For the text-containing cell, return its midpoint in (x, y) coordinate format. 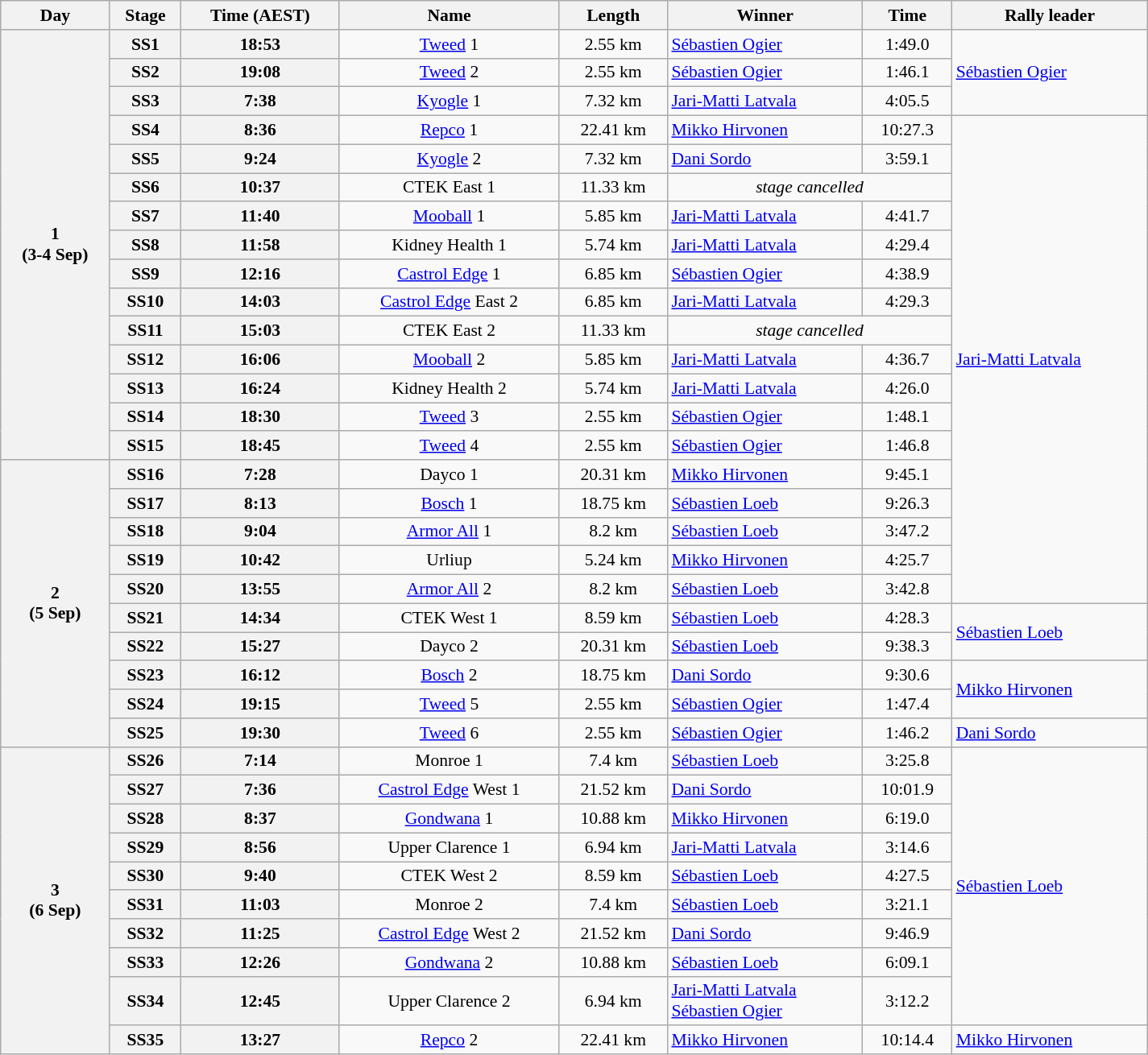
7:36 (260, 790)
18:53 (260, 44)
15:27 (260, 647)
12:16 (260, 274)
10:42 (260, 561)
SS7 (145, 217)
SS2 (145, 72)
SS5 (145, 159)
3:12.2 (907, 1000)
10:14.4 (907, 1041)
SS3 (145, 101)
7:38 (260, 101)
19:08 (260, 72)
9:26.3 (907, 503)
11:25 (260, 933)
SS6 (145, 188)
Kidney Health 1 (450, 245)
Repco 1 (450, 130)
SS21 (145, 618)
1(3-4 Sep) (55, 245)
Monroe 2 (450, 905)
10:01.9 (907, 790)
Kyogle 2 (450, 159)
Stage (145, 15)
Kyogle 1 (450, 101)
Tweed 5 (450, 704)
8:56 (260, 847)
18:45 (260, 446)
10:27.3 (907, 130)
Tweed 3 (450, 417)
3:14.6 (907, 847)
9:46.9 (907, 933)
16:06 (260, 360)
SS16 (145, 474)
SS8 (145, 245)
Winner (765, 15)
1:46.8 (907, 446)
8:37 (260, 819)
9:38.3 (907, 647)
4:27.5 (907, 876)
5.24 km (613, 561)
7:28 (260, 474)
4:29.4 (907, 245)
9:04 (260, 532)
CTEK West 1 (450, 618)
3(6 Sep) (55, 900)
SS25 (145, 733)
6:09.1 (907, 962)
19:30 (260, 733)
SS24 (145, 704)
7:14 (260, 761)
1:46.2 (907, 733)
Gondwana 2 (450, 962)
SS22 (145, 647)
SS1 (145, 44)
1:47.4 (907, 704)
9:30.6 (907, 676)
SS26 (145, 761)
3:42.8 (907, 590)
3:47.2 (907, 532)
Dayco 1 (450, 474)
Armor All 1 (450, 532)
SS33 (145, 962)
SS4 (145, 130)
Name (450, 15)
Repco 2 (450, 1041)
SS28 (145, 819)
9:45.1 (907, 474)
19:15 (260, 704)
Tweed 2 (450, 72)
SS35 (145, 1041)
CTEK East 2 (450, 331)
11:03 (260, 905)
4:26.0 (907, 388)
4:36.7 (907, 360)
8:36 (260, 130)
Upper Clarence 1 (450, 847)
3:21.1 (907, 905)
1:48.1 (907, 417)
SS19 (145, 561)
14:03 (260, 302)
4:38.9 (907, 274)
SS27 (145, 790)
SS29 (145, 847)
Tweed 1 (450, 44)
11:58 (260, 245)
Tweed 4 (450, 446)
4:28.3 (907, 618)
Mooball 1 (450, 217)
4:41.7 (907, 217)
Bosch 1 (450, 503)
Time (907, 15)
Time (AEST) (260, 15)
6:19.0 (907, 819)
18:30 (260, 417)
Monroe 1 (450, 761)
Mooball 2 (450, 360)
SS31 (145, 905)
4:29.3 (907, 302)
16:12 (260, 676)
Castrol Edge West 2 (450, 933)
2(5 Sep) (55, 603)
Bosch 2 (450, 676)
CTEK West 2 (450, 876)
16:24 (260, 388)
SS15 (145, 446)
Castrol Edge West 1 (450, 790)
SS20 (145, 590)
SS23 (145, 676)
SS10 (145, 302)
Length (613, 15)
Castrol Edge 1 (450, 274)
4:25.7 (907, 561)
SS13 (145, 388)
SS34 (145, 1000)
SS17 (145, 503)
12:45 (260, 1000)
SS18 (145, 532)
10:37 (260, 188)
15:03 (260, 331)
12:26 (260, 962)
SS32 (145, 933)
SS30 (145, 876)
Kidney Health 2 (450, 388)
SS12 (145, 360)
13:27 (260, 1041)
Urliup (450, 561)
Armor All 2 (450, 590)
14:34 (260, 618)
1:46.1 (907, 72)
Rally leader (1051, 15)
SS9 (145, 274)
Castrol Edge East 2 (450, 302)
SS11 (145, 331)
Gondwana 1 (450, 819)
3:25.8 (907, 761)
9:40 (260, 876)
Day (55, 15)
1:49.0 (907, 44)
Upper Clarence 2 (450, 1000)
4:05.5 (907, 101)
9:24 (260, 159)
Tweed 6 (450, 733)
SS14 (145, 417)
CTEK East 1 (450, 188)
13:55 (260, 590)
Dayco 2 (450, 647)
8:13 (260, 503)
3:59.1 (907, 159)
11:40 (260, 217)
Jari-Matti Latvala Sébastien Ogier (765, 1000)
